Pinpoint the cell where the given text exists, returning its [X, Y] midpoint coordinate. 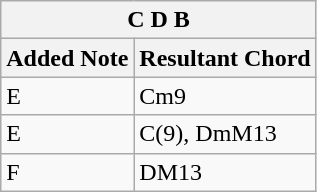
Cm9 [225, 96]
C(9), DmM13 [225, 134]
Added Note [68, 58]
DM13 [225, 172]
Resultant Chord [225, 58]
C D B [158, 20]
F [68, 172]
